Extract the (X, Y) coordinate from the center of the cell holding the provided text.  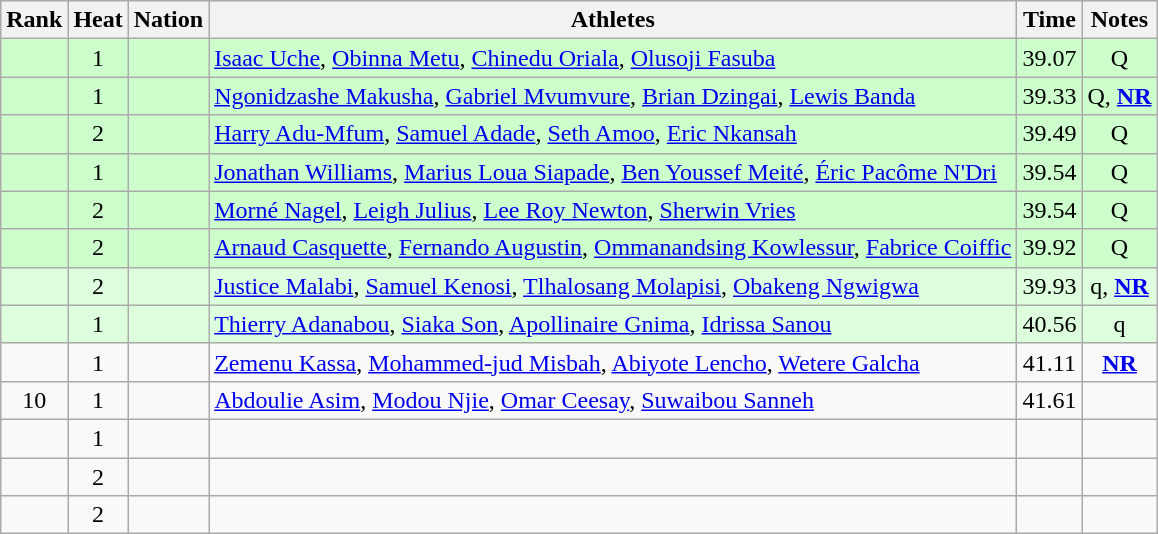
Isaac Uche, Obinna Metu, Chinedu Oriala, Olusoji Fasuba (613, 58)
Arnaud Casquette, Fernando Augustin, Ommanandsing Kowlessur, Fabrice Coiffic (613, 248)
NR (1120, 362)
Harry Adu-Mfum, Samuel Adade, Seth Amoo, Eric Nkansah (613, 134)
Athletes (613, 20)
Ngonidzashe Makusha, Gabriel Mvumvure, Brian Dzingai, Lewis Banda (613, 96)
39.93 (1050, 286)
Nation (168, 20)
Rank (34, 20)
41.61 (1050, 400)
10 (34, 400)
40.56 (1050, 324)
Thierry Adanabou, Siaka Son, Apollinaire Gnima, Idrissa Sanou (613, 324)
39.92 (1050, 248)
q (1120, 324)
Justice Malabi, Samuel Kenosi, Tlhalosang Molapisi, Obakeng Ngwigwa (613, 286)
Jonathan Williams, Marius Loua Siapade, Ben Youssef Meité, Éric Pacôme N'Dri (613, 172)
q, NR (1120, 286)
Zemenu Kassa, Mohammed-jud Misbah, Abiyote Lencho, Wetere Galcha (613, 362)
Notes (1120, 20)
39.49 (1050, 134)
Morné Nagel, Leigh Julius, Lee Roy Newton, Sherwin Vries (613, 210)
Time (1050, 20)
Abdoulie Asim, Modou Njie, Omar Ceesay, Suwaibou Sanneh (613, 400)
Q, NR (1120, 96)
39.07 (1050, 58)
Heat (98, 20)
39.33 (1050, 96)
41.11 (1050, 362)
